Extract the [X, Y] coordinate from the center of the cell holding the provided text.  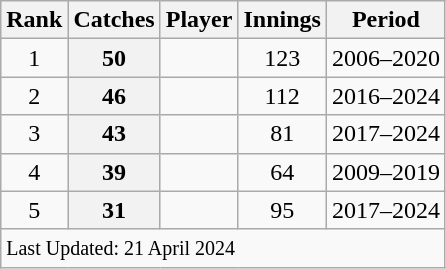
3 [34, 134]
39 [114, 172]
81 [282, 134]
50 [114, 58]
Innings [282, 20]
112 [282, 96]
1 [34, 58]
123 [282, 58]
2 [34, 96]
2009–2019 [386, 172]
Catches [114, 20]
Period [386, 20]
64 [282, 172]
43 [114, 134]
95 [282, 210]
5 [34, 210]
Last Updated: 21 April 2024 [224, 248]
31 [114, 210]
46 [114, 96]
2006–2020 [386, 58]
2016–2024 [386, 96]
Rank [34, 20]
4 [34, 172]
Player [199, 20]
